Return [X, Y] of the center of cell containing provided text 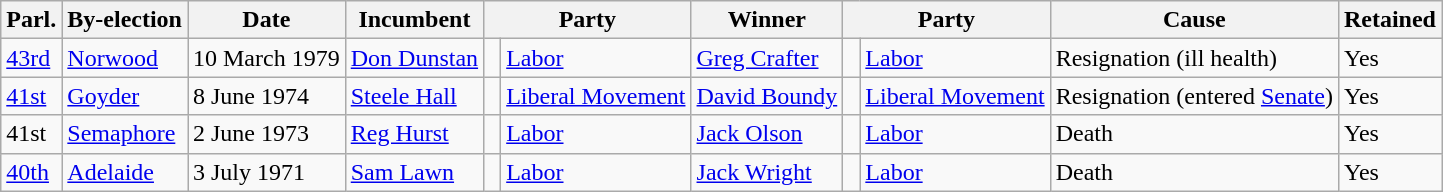
David Boundy [767, 96]
Goyder [125, 96]
Cause [1194, 20]
Resignation (ill health) [1194, 58]
40th [32, 172]
Reg Hurst [414, 134]
Semaphore [125, 134]
Jack Olson [767, 134]
Norwood [125, 58]
Winner [767, 20]
By-election [125, 20]
Sam Lawn [414, 172]
43rd [32, 58]
Date [267, 20]
Steele Hall [414, 96]
Jack Wright [767, 172]
3 July 1971 [267, 172]
Don Dunstan [414, 58]
Incumbent [414, 20]
8 June 1974 [267, 96]
Resignation (entered Senate) [1194, 96]
2 June 1973 [267, 134]
Retained [1390, 20]
Greg Crafter [767, 58]
10 March 1979 [267, 58]
Adelaide [125, 172]
Parl. [32, 20]
